Capture the cell that displays the provided text and extract its [x, y] central coordinate. 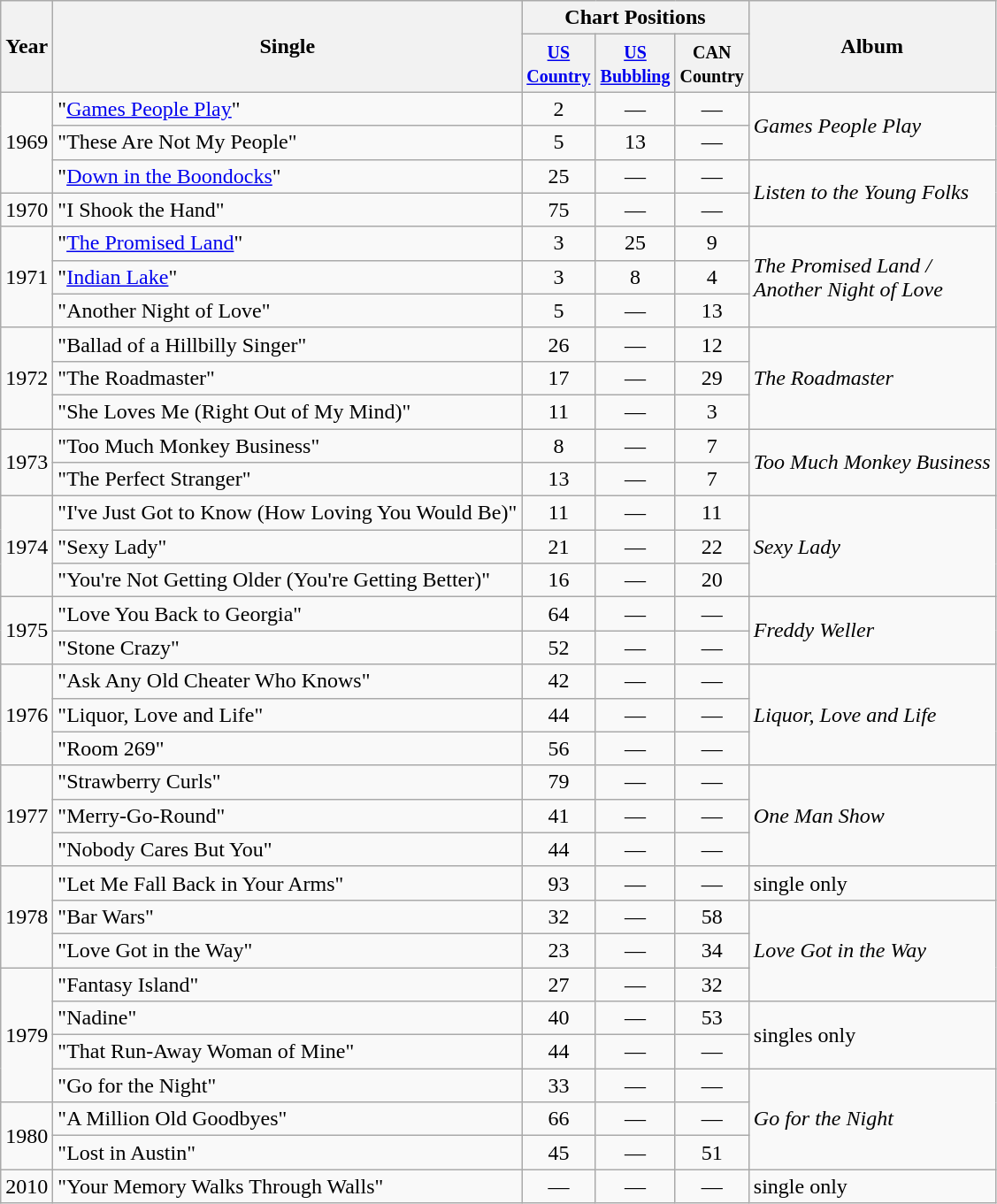
"The Roadmaster" [288, 378]
"Merry-Go-Round" [288, 816]
53 [711, 1018]
1973 [27, 462]
"Go for the Night" [288, 1085]
"These Are Not My People" [288, 142]
"The Perfect Stranger" [288, 479]
"Bar Wars" [288, 916]
1976 [27, 715]
22 [711, 547]
Sexy Lady [872, 547]
"Let Me Fall Back in Your Arms" [288, 883]
33 [559, 1085]
56 [559, 748]
16 [559, 580]
"Room 269" [288, 748]
"Strawberry Curls" [288, 782]
34 [711, 950]
US Country [559, 64]
1972 [27, 378]
"That Run-Away Woman of Mine" [288, 1052]
"Liquor, Love and Life" [288, 715]
9 [711, 243]
The Promised Land /Another Night of Love [872, 277]
Year [27, 46]
1978 [27, 916]
Go for the Night [872, 1119]
Love Got in the Way [872, 950]
US Bubbling [635, 64]
"Sexy Lady" [288, 547]
Chart Positions [635, 18]
93 [559, 883]
64 [559, 614]
17 [559, 378]
CAN Country [711, 64]
"Ask Any Old Cheater Who Knows" [288, 681]
42 [559, 681]
79 [559, 782]
"Games People Play" [288, 109]
Liquor, Love and Life [872, 715]
"Nadine" [288, 1018]
One Man Show [872, 816]
75 [559, 210]
"A Million Old Goodbyes" [288, 1119]
1970 [27, 210]
"Your Memory Walks Through Walls" [288, 1186]
"You're Not Getting Older (You're Getting Better)" [288, 580]
26 [559, 344]
52 [559, 648]
40 [559, 1018]
Album [872, 46]
"Lost in Austin" [288, 1153]
1974 [27, 547]
Listen to the Young Folks [872, 193]
2010 [27, 1186]
"Love You Back to Georgia" [288, 614]
The Roadmaster [872, 378]
"I Shook the Hand" [288, 210]
45 [559, 1153]
51 [711, 1153]
Single [288, 46]
1971 [27, 277]
"Fantasy Island" [288, 985]
1980 [27, 1136]
12 [711, 344]
1977 [27, 816]
"The Promised Land" [288, 243]
1979 [27, 1035]
21 [559, 547]
Too Much Monkey Business [872, 462]
23 [559, 950]
"Another Night of Love" [288, 311]
41 [559, 816]
Games People Play [872, 126]
"Nobody Cares But You" [288, 849]
"Indian Lake" [288, 277]
1969 [27, 142]
58 [711, 916]
20 [711, 580]
27 [559, 985]
Freddy Weller [872, 631]
"Love Got in the Way" [288, 950]
66 [559, 1119]
"Down in the Boondocks" [288, 176]
"Too Much Monkey Business" [288, 445]
"She Loves Me (Right Out of My Mind)" [288, 411]
"I've Just Got to Know (How Loving You Would Be)" [288, 513]
"Ballad of a Hillbilly Singer" [288, 344]
1975 [27, 631]
"Stone Crazy" [288, 648]
singles only [872, 1035]
2 [559, 109]
29 [711, 378]
4 [711, 277]
